Return [X, Y] of the center of cell containing provided text 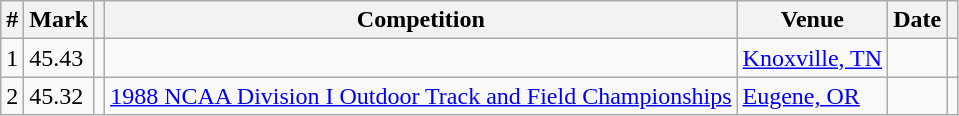
45.32 [59, 96]
Mark [59, 20]
Competition [421, 20]
1 [12, 58]
45.43 [59, 58]
# [12, 20]
1988 NCAA Division I Outdoor Track and Field Championships [421, 96]
Eugene, OR [812, 96]
Date [918, 20]
2 [12, 96]
Venue [812, 20]
Knoxville, TN [812, 58]
